Detect which cell encompasses the target text, then output its [X, Y] center coordinate. 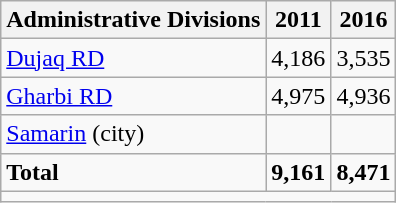
4,936 [364, 96]
Samarin (city) [134, 134]
2011 [298, 20]
Dujaq RD [134, 58]
2016 [364, 20]
Total [134, 172]
Administrative Divisions [134, 20]
9,161 [298, 172]
8,471 [364, 172]
4,975 [298, 96]
4,186 [298, 58]
3,535 [364, 58]
Gharbi RD [134, 96]
